Provide the [X, Y] coordinate of the cell's center where the given text is located.  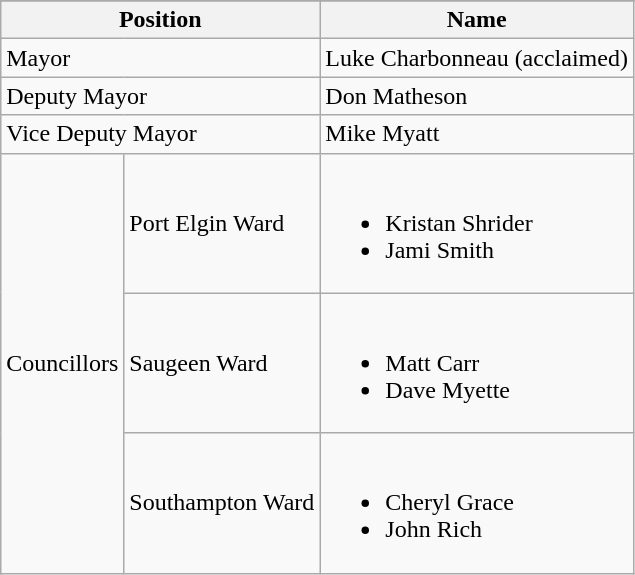
Councillors [62, 363]
Saugeen Ward [222, 363]
Mike Myatt [477, 134]
Name [477, 20]
Matt CarrDave Myette [477, 363]
Vice Deputy Mayor [160, 134]
Kristan ShriderJami Smith [477, 223]
Deputy Mayor [160, 96]
Southampton Ward [222, 503]
Don Matheson [477, 96]
Mayor [160, 58]
Cheryl GraceJohn Rich [477, 503]
Port Elgin Ward [222, 223]
Luke Charbonneau (acclaimed) [477, 58]
Position [160, 20]
